Extract the (X, Y) coordinate from the center of the cell holding the provided text.  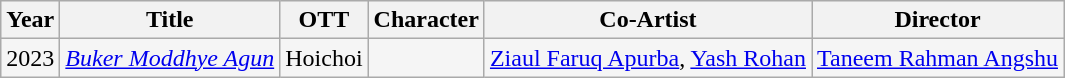
OTT (324, 20)
Character (426, 20)
Title (170, 20)
Co-Artist (648, 20)
2023 (30, 58)
Hoichoi (324, 58)
Ziaul Faruq Apurba, Yash Rohan (648, 58)
Year (30, 20)
Director (938, 20)
Taneem Rahman Angshu (938, 58)
Buker Moddhye Agun (170, 58)
